Identify which cell holds the provided text, then report its [x, y] central coordinate. 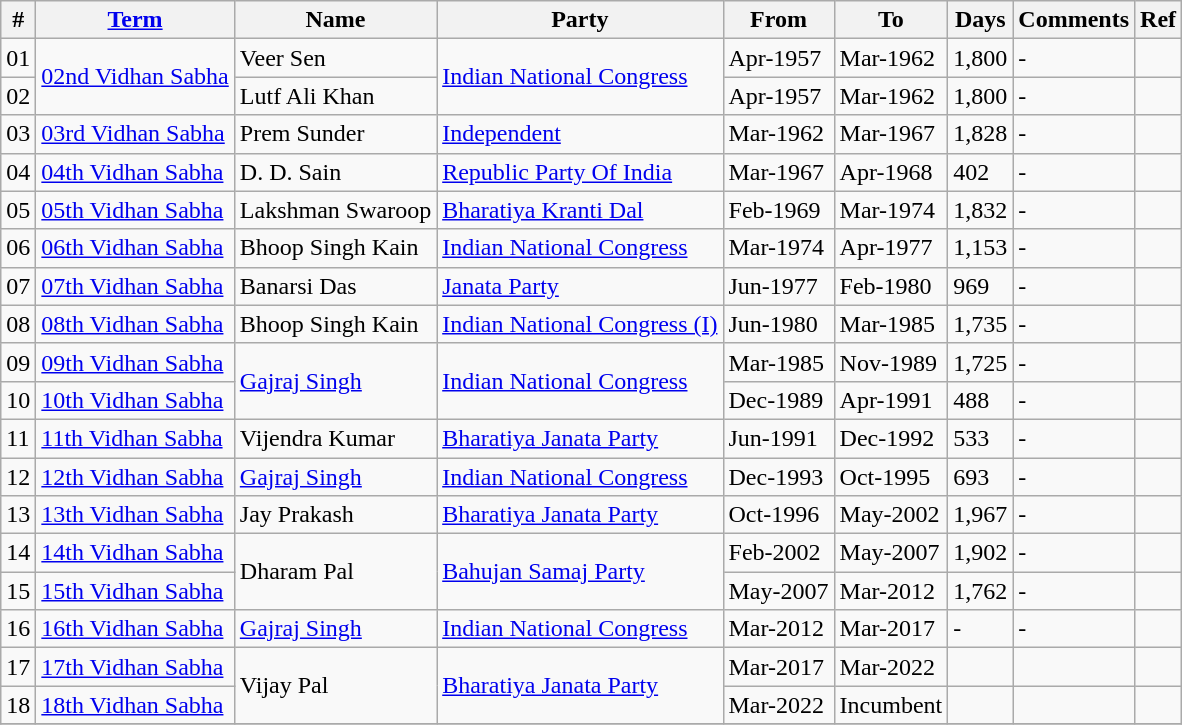
533 [980, 438]
Party [580, 20]
Oct-1996 [778, 515]
14th Vidhan Sabha [135, 553]
06 [18, 248]
Name [335, 20]
02 [18, 96]
07th Vidhan Sabha [135, 286]
1,967 [980, 515]
Nov-1989 [891, 362]
Jun-1991 [778, 438]
Dharam Pal [335, 572]
Bahujan Samaj Party [580, 572]
Dec-1993 [778, 477]
12th Vidhan Sabha [135, 477]
Indian National Congress (I) [580, 324]
1,832 [980, 210]
08 [18, 324]
Banarsi Das [335, 286]
Oct-1995 [891, 477]
Incumbent [891, 705]
16th Vidhan Sabha [135, 629]
488 [980, 400]
16 [18, 629]
15th Vidhan Sabha [135, 591]
Ref [1158, 20]
10th Vidhan Sabha [135, 400]
Jun-1980 [778, 324]
1,762 [980, 591]
06th Vidhan Sabha [135, 248]
969 [980, 286]
693 [980, 477]
18 [18, 705]
09 [18, 362]
Republic Party Of India [580, 172]
1,902 [980, 553]
402 [980, 172]
Days [980, 20]
D. D. Sain [335, 172]
04th Vidhan Sabha [135, 172]
05 [18, 210]
Feb-1969 [778, 210]
05th Vidhan Sabha [135, 210]
From [778, 20]
12 [18, 477]
13th Vidhan Sabha [135, 515]
07 [18, 286]
Vijendra Kumar [335, 438]
04 [18, 172]
Feb-2002 [778, 553]
Apr-1977 [891, 248]
Comments [1074, 20]
11 [18, 438]
03rd Vidhan Sabha [135, 134]
# [18, 20]
1,828 [980, 134]
Dec-1992 [891, 438]
1,735 [980, 324]
Independent [580, 134]
09th Vidhan Sabha [135, 362]
11th Vidhan Sabha [135, 438]
May-2002 [891, 515]
1,153 [980, 248]
Vijay Pal [335, 686]
Veer Sen [335, 58]
14 [18, 553]
Prem Sunder [335, 134]
08th Vidhan Sabha [135, 324]
01 [18, 58]
17 [18, 667]
15 [18, 591]
Lakshman Swaroop [335, 210]
Feb-1980 [891, 286]
13 [18, 515]
18th Vidhan Sabha [135, 705]
17th Vidhan Sabha [135, 667]
Jay Prakash [335, 515]
Janata Party [580, 286]
Term [135, 20]
02nd Vidhan Sabha [135, 77]
To [891, 20]
1,725 [980, 362]
03 [18, 134]
Dec-1989 [778, 400]
Apr-1991 [891, 400]
10 [18, 400]
Lutf Ali Khan [335, 96]
Apr-1968 [891, 172]
Bharatiya Kranti Dal [580, 210]
Jun-1977 [778, 286]
